Find where the given text appears and provide that cell's center as (X, Y) coordinate. 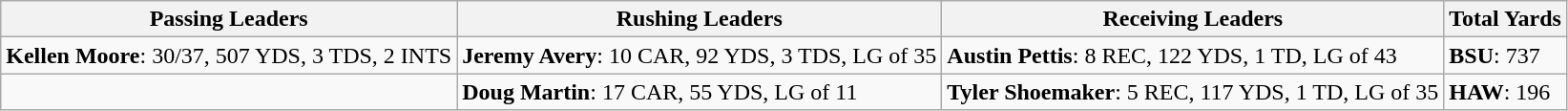
BSU: 737 (1506, 55)
Passing Leaders (229, 19)
Austin Pettis: 8 REC, 122 YDS, 1 TD, LG of 43 (1193, 55)
Doug Martin: 17 CAR, 55 YDS, LG of 11 (700, 92)
Rushing Leaders (700, 19)
HAW: 196 (1506, 92)
Total Yards (1506, 19)
Receiving Leaders (1193, 19)
Kellen Moore: 30/37, 507 YDS, 3 TDS, 2 INTS (229, 55)
Tyler Shoemaker: 5 REC, 117 YDS, 1 TD, LG of 35 (1193, 92)
Jeremy Avery: 10 CAR, 92 YDS, 3 TDS, LG of 35 (700, 55)
